Scan for the cell matching the given text and deliver its [x, y] coordinate at center. 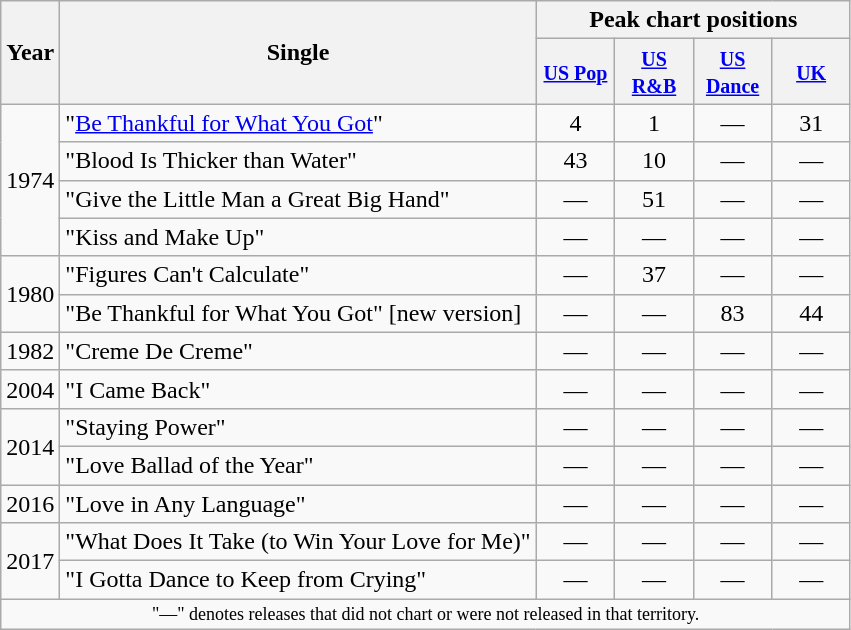
"Figures Can't Calculate" [298, 275]
"Give the Little Man a Great Big Hand" [298, 199]
Year [30, 52]
1980 [30, 294]
43 [576, 161]
"Be Thankful for What You Got" [298, 123]
51 [654, 199]
2017 [30, 561]
"Blood Is Thicker than Water" [298, 161]
US Pop [576, 72]
US Dance [732, 72]
"Love Ballad of the Year" [298, 465]
"Be Thankful for What You Got" [new version] [298, 313]
2016 [30, 503]
"—" denotes releases that did not chart or were not released in that territory. [426, 614]
2014 [30, 446]
US R&B [654, 72]
83 [732, 313]
"I Came Back" [298, 389]
1982 [30, 351]
10 [654, 161]
"Kiss and Make Up" [298, 237]
"Creme De Creme" [298, 351]
37 [654, 275]
44 [812, 313]
"I Gotta Dance to Keep from Crying" [298, 580]
"Staying Power" [298, 427]
1 [654, 123]
Peak chart positions [693, 20]
"What Does It Take (to Win Your Love for Me)" [298, 542]
Single [298, 52]
1974 [30, 180]
4 [576, 123]
2004 [30, 389]
UK [812, 72]
"Love in Any Language" [298, 503]
31 [812, 123]
